Identify which cell holds the provided text, then report its [X, Y] central coordinate. 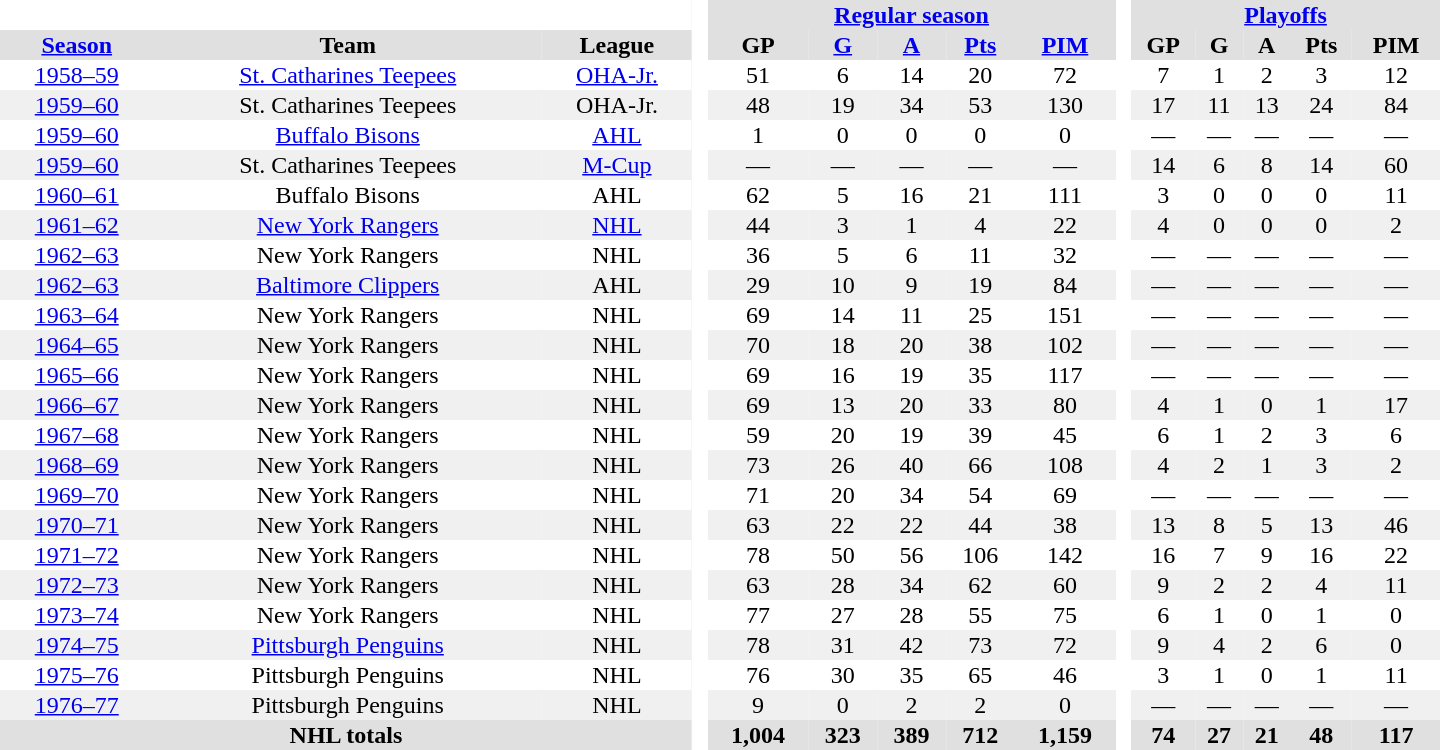
1969–70 [76, 495]
1964–65 [76, 345]
1968–69 [76, 465]
Baltimore Clippers [347, 285]
29 [758, 285]
31 [842, 645]
25 [980, 315]
1,159 [1066, 735]
30 [842, 675]
40 [912, 465]
League [617, 45]
1960–61 [76, 195]
10 [842, 285]
76 [758, 675]
75 [1066, 615]
1961–62 [76, 225]
NHL totals [346, 735]
1972–73 [76, 585]
39 [980, 435]
33 [980, 405]
142 [1066, 555]
26 [842, 465]
24 [1321, 105]
Playoffs [1286, 15]
130 [1066, 105]
18 [842, 345]
1965–66 [76, 375]
55 [980, 615]
1975–76 [76, 675]
1976–77 [76, 705]
53 [980, 105]
51 [758, 75]
36 [758, 255]
45 [1066, 435]
1970–71 [76, 525]
32 [1066, 255]
1973–74 [76, 615]
80 [1066, 405]
1966–67 [76, 405]
42 [912, 645]
108 [1066, 465]
65 [980, 675]
71 [758, 495]
1963–64 [76, 315]
111 [1066, 195]
323 [842, 735]
M-Cup [617, 165]
54 [980, 495]
712 [980, 735]
12 [1396, 75]
1967–68 [76, 435]
106 [980, 555]
1,004 [758, 735]
1971–72 [76, 555]
1974–75 [76, 645]
66 [980, 465]
56 [912, 555]
Regular season [912, 15]
77 [758, 615]
Season [76, 45]
151 [1066, 315]
74 [1163, 735]
102 [1066, 345]
1958–59 [76, 75]
Team [347, 45]
59 [758, 435]
50 [842, 555]
389 [912, 735]
70 [758, 345]
